Return [x, y] of the center of cell containing provided text 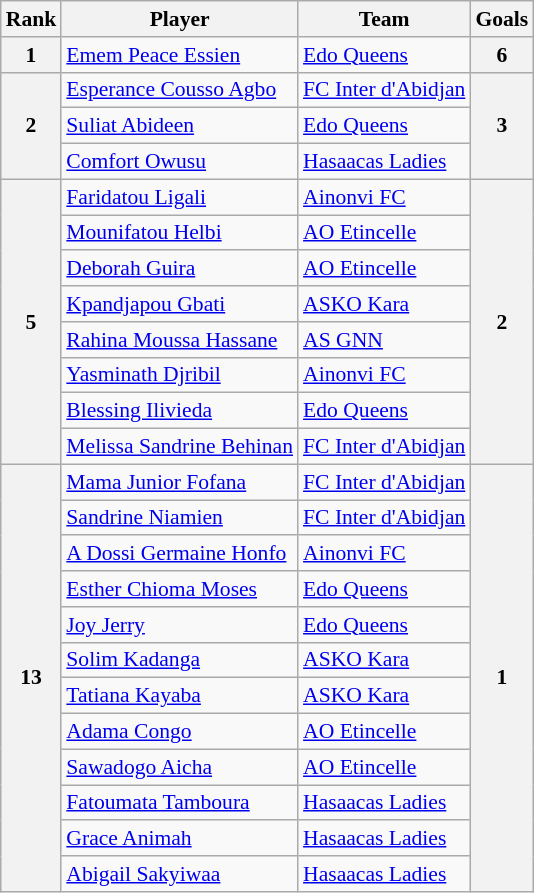
Joy Jerry [180, 625]
Melissa Sandrine Behinan [180, 447]
5 [32, 322]
Adama Congo [180, 732]
AS GNN [384, 340]
A Dossi Germaine Honfo [180, 554]
Yasminath Djribil [180, 375]
Suliat Abideen [180, 126]
13 [32, 678]
Blessing Ilivieda [180, 411]
Mounifatou Helbi [180, 233]
Fatoumata Tamboura [180, 803]
Emem Peace Essien [180, 55]
Rank [32, 19]
Sawadogo Aicha [180, 767]
Faridatou Ligali [180, 197]
Mama Junior Fofana [180, 482]
Sandrine Niamien [180, 518]
Rahina Moussa Hassane [180, 340]
Kpandjapou Gbati [180, 304]
Player [180, 19]
6 [502, 55]
Tatiana Kayaba [180, 696]
Comfort Owusu [180, 162]
Grace Animah [180, 839]
Esperance Cousso Agbo [180, 90]
Solim Kadanga [180, 660]
3 [502, 126]
Abigail Sakyiwaa [180, 874]
Deborah Guira [180, 269]
Team [384, 19]
Esther Chioma Moses [180, 589]
Goals [502, 19]
